Return [x, y] of the center of cell containing provided text 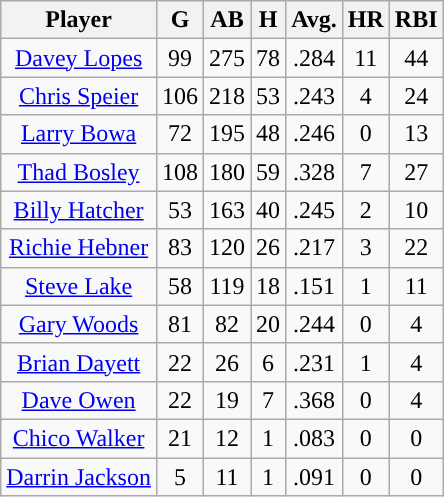
.083 [314, 438]
2 [366, 210]
59 [268, 172]
.245 [314, 210]
Larry Bowa [79, 134]
5 [180, 477]
Dave Owen [79, 400]
163 [228, 210]
.151 [314, 286]
19 [228, 400]
Richie Hebner [79, 248]
24 [416, 96]
72 [180, 134]
20 [268, 324]
99 [180, 58]
Billy Hatcher [79, 210]
108 [180, 172]
Gary Woods [79, 324]
.284 [314, 58]
48 [268, 134]
275 [228, 58]
82 [228, 324]
.368 [314, 400]
AB [228, 20]
21 [180, 438]
180 [228, 172]
Brian Dayett [79, 362]
83 [180, 248]
Steve Lake [79, 286]
.246 [314, 134]
120 [228, 248]
.091 [314, 477]
Davey Lopes [79, 58]
195 [228, 134]
106 [180, 96]
40 [268, 210]
HR [366, 20]
Thad Bosley [79, 172]
Darrin Jackson [79, 477]
RBI [416, 20]
119 [228, 286]
.243 [314, 96]
H [268, 20]
78 [268, 58]
218 [228, 96]
58 [180, 286]
Chico Walker [79, 438]
.328 [314, 172]
18 [268, 286]
.244 [314, 324]
3 [366, 248]
12 [228, 438]
.231 [314, 362]
27 [416, 172]
13 [416, 134]
.217 [314, 248]
G [180, 20]
Player [79, 20]
Avg. [314, 20]
Chris Speier [79, 96]
6 [268, 362]
10 [416, 210]
81 [180, 324]
44 [416, 58]
